Output the (x, y) coordinate of the center of the cell containing the given text.  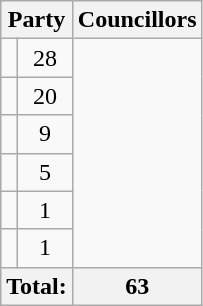
Party (37, 20)
28 (45, 58)
5 (45, 172)
63 (137, 286)
Councillors (137, 20)
Total: (37, 286)
9 (45, 134)
20 (45, 96)
